Provide the (x, y) coordinate of the cell's center where the given text is located.  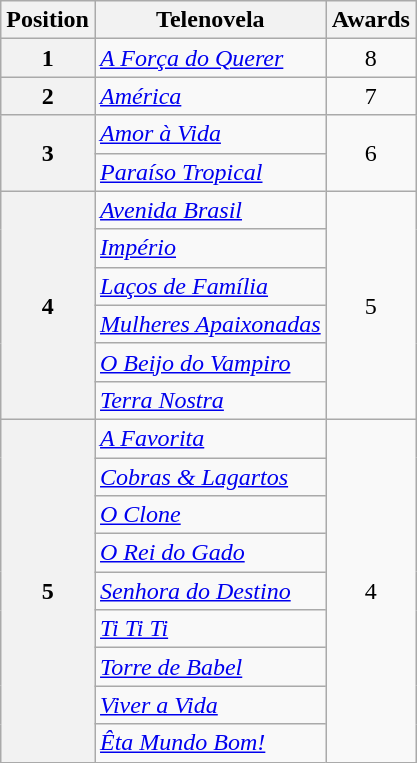
7 (370, 96)
Position (48, 20)
Terra Nostra (210, 400)
O Clone (210, 515)
6 (370, 153)
A Favorita (210, 438)
Mulheres Apaixonadas (210, 324)
Laços de Família (210, 286)
2 (48, 96)
Avenida Brasil (210, 210)
8 (370, 58)
Senhora do Destino (210, 591)
Telenovela (210, 20)
1 (48, 58)
3 (48, 153)
Paraíso Tropical (210, 172)
América (210, 96)
Amor à Vida (210, 134)
O Rei do Gado (210, 553)
Viver a Vida (210, 705)
Império (210, 248)
Êta Mundo Bom! (210, 743)
O Beijo do Vampiro (210, 362)
Torre de Babel (210, 667)
Cobras & Lagartos (210, 477)
A Força do Querer (210, 58)
Awards (370, 20)
Ti Ti Ti (210, 629)
